Pinpoint the cell where the given text exists, returning its [X, Y] midpoint coordinate. 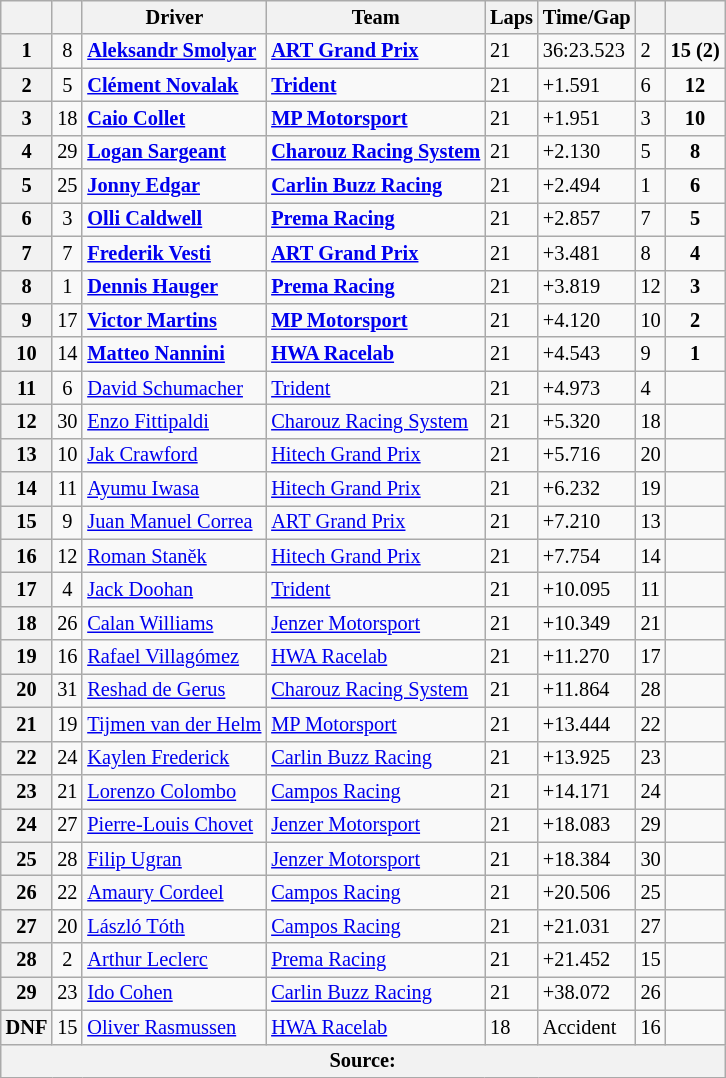
+2.130 [587, 152]
+4.543 [587, 354]
+21.452 [587, 960]
+1.951 [587, 118]
+18.384 [587, 859]
Source: [363, 1061]
Frederik Vesti [174, 253]
Driver [174, 17]
+1.591 [587, 85]
Oliver Rasmussen [174, 1027]
Kaylen Frederick [174, 758]
+20.506 [587, 892]
Caio Collet [174, 118]
+18.083 [587, 825]
DNF [27, 1027]
Laps [512, 17]
+10.095 [587, 589]
15 (2) [696, 51]
Enzo Fittipaldi [174, 421]
Time/Gap [587, 17]
Jak Crawford [174, 455]
+2.494 [587, 186]
David Schumacher [174, 388]
Rafael Villagómez [174, 657]
Jack Doohan [174, 589]
+11.270 [587, 657]
Team [376, 17]
Ayumu Iwasa [174, 489]
+6.232 [587, 489]
Arthur Leclerc [174, 960]
Jonny Edgar [174, 186]
László Tóth [174, 926]
+2.857 [587, 219]
+7.754 [587, 556]
Amaury Cordeel [174, 892]
+10.349 [587, 623]
+7.210 [587, 522]
Matteo Nannini [174, 354]
Juan Manuel Correa [174, 522]
Reshad de Gerus [174, 690]
+13.444 [587, 724]
Filip Ugran [174, 859]
+4.120 [587, 320]
+5.320 [587, 421]
Clément Novalak [174, 85]
Olli Caldwell [174, 219]
Lorenzo Colombo [174, 791]
+21.031 [587, 926]
Tijmen van der Helm [174, 724]
Logan Sargeant [174, 152]
Calan Williams [174, 623]
Aleksandr Smolyar [174, 51]
Pierre-Louis Chovet [174, 825]
36:23.523 [587, 51]
+14.171 [587, 791]
+3.819 [587, 287]
Ido Cohen [174, 993]
Victor Martins [174, 320]
+38.072 [587, 993]
Accident [587, 1027]
Roman Staněk [174, 556]
+3.481 [587, 253]
31 [67, 690]
+5.716 [587, 455]
+4.973 [587, 388]
+11.864 [587, 690]
Dennis Hauger [174, 287]
+13.925 [587, 758]
